Locate the cell with the specified text and output its [X, Y] center coordinate. 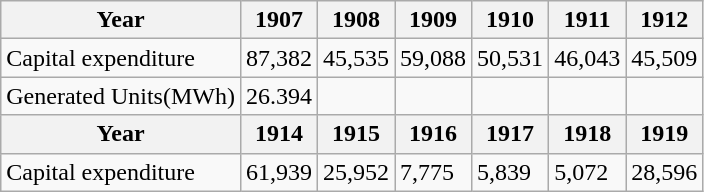
1910 [510, 20]
26.394 [278, 96]
1909 [434, 20]
1915 [356, 134]
28,596 [664, 172]
87,382 [278, 58]
1914 [278, 134]
61,939 [278, 172]
25,952 [356, 172]
59,088 [434, 58]
Generated Units(MWh) [121, 96]
1912 [664, 20]
1919 [664, 134]
5,839 [510, 172]
1908 [356, 20]
1911 [588, 20]
1917 [510, 134]
50,531 [510, 58]
1918 [588, 134]
1916 [434, 134]
45,535 [356, 58]
45,509 [664, 58]
5,072 [588, 172]
1907 [278, 20]
46,043 [588, 58]
7,775 [434, 172]
